Extract the (x, y) coordinate from the center of the cell holding the provided text.  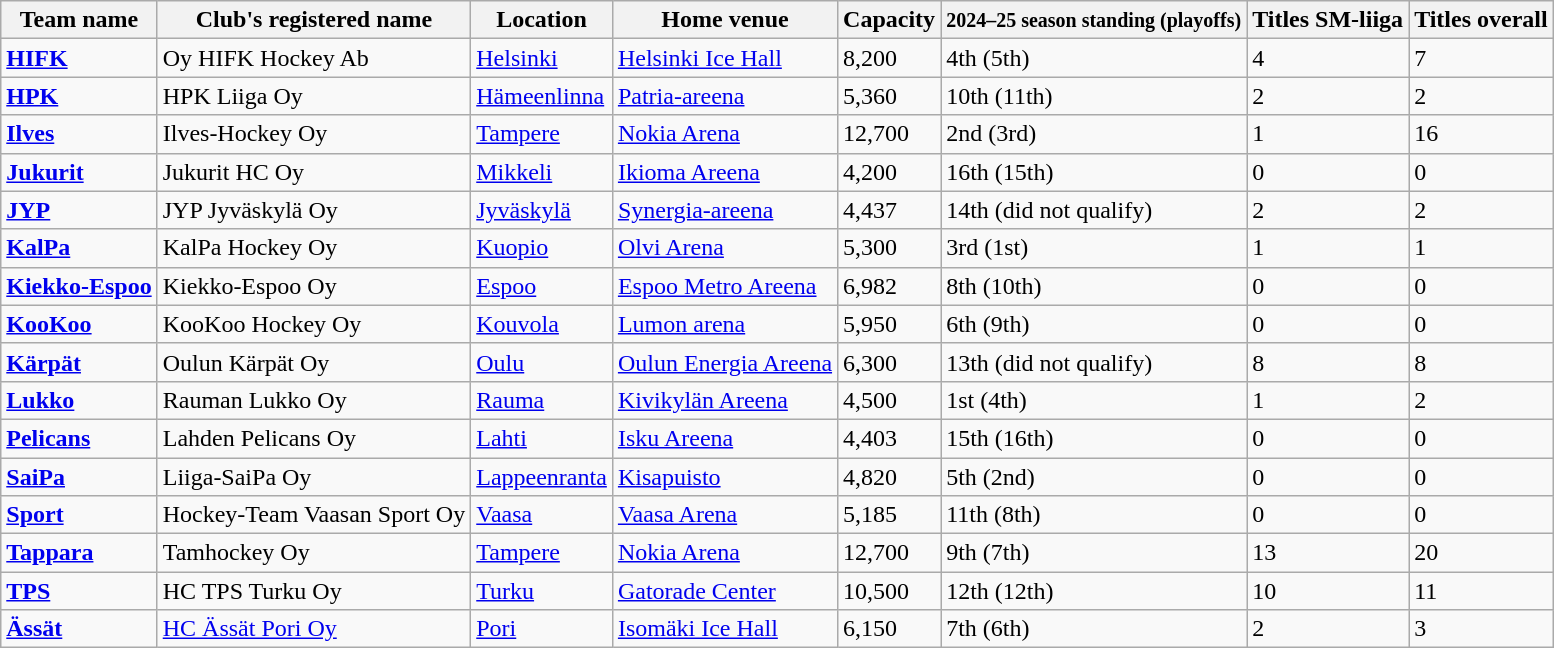
Gatorade Center (724, 591)
Pelicans (79, 438)
16 (1482, 134)
6,300 (890, 362)
Kisapuisto (724, 477)
Lukko (79, 400)
11th (8th) (1094, 515)
Titles overall (1482, 20)
Kivikylän Areena (724, 400)
Capacity (890, 20)
Kuopio (542, 248)
KooKoo (79, 324)
6th (9th) (1094, 324)
Oulun Kärpät Oy (314, 362)
Jukurit (79, 172)
HPK (79, 96)
5,360 (890, 96)
Kiekko-Espoo Oy (314, 286)
Tamhockey Oy (314, 553)
Club's registered name (314, 20)
16th (15th) (1094, 172)
Patria-areena (724, 96)
HC TPS Turku Oy (314, 591)
Hämeenlinna (542, 96)
10 (1328, 591)
5,950 (890, 324)
6,982 (890, 286)
KooKoo Hockey Oy (314, 324)
7th (6th) (1094, 629)
Oulu (542, 362)
Home venue (724, 20)
KalPa Hockey Oy (314, 248)
5,185 (890, 515)
Hockey-Team Vaasan Sport Oy (314, 515)
Helsinki Ice Hall (724, 58)
Isku Areena (724, 438)
7 (1482, 58)
Tappara (79, 553)
Sport (79, 515)
Jukurit HC Oy (314, 172)
HIFK (79, 58)
HPK Liiga Oy (314, 96)
4,200 (890, 172)
Ilves-Hockey Oy (314, 134)
3rd (1st) (1094, 248)
JYP (79, 210)
11 (1482, 591)
2nd (3rd) (1094, 134)
Mikkeli (542, 172)
Espoo (542, 286)
Vaasa (542, 515)
10,500 (890, 591)
TPS (79, 591)
10th (11th) (1094, 96)
20 (1482, 553)
5th (2nd) (1094, 477)
1st (4th) (1094, 400)
9th (7th) (1094, 553)
3 (1482, 629)
Lappeenranta (542, 477)
Location (542, 20)
Kiekko-Espoo (79, 286)
Ikioma Areena (724, 172)
Lumon arena (724, 324)
6,150 (890, 629)
Espoo Metro Areena (724, 286)
Rauman Lukko Oy (314, 400)
4th (5th) (1094, 58)
Ilves (79, 134)
Kärpät (79, 362)
Lahden Pelicans Oy (314, 438)
HC Ässät Pori Oy (314, 629)
Liiga-SaiPa Oy (314, 477)
Ässät (79, 629)
5,300 (890, 248)
4 (1328, 58)
Vaasa Arena (724, 515)
Olvi Arena (724, 248)
4,820 (890, 477)
Lahti (542, 438)
13th (did not qualify) (1094, 362)
Synergia-areena (724, 210)
SaiPa (79, 477)
Helsinki (542, 58)
2024–25 season standing (playoffs) (1094, 20)
8th (10th) (1094, 286)
8,200 (890, 58)
Rauma (542, 400)
15th (16th) (1094, 438)
14th (did not qualify) (1094, 210)
KalPa (79, 248)
Jyväskylä (542, 210)
Kouvola (542, 324)
Turku (542, 591)
JYP Jyväskylä Oy (314, 210)
4,437 (890, 210)
Titles SM-liiga (1328, 20)
4,403 (890, 438)
Oulun Energia Areena (724, 362)
Pori (542, 629)
Isomäki Ice Hall (724, 629)
4,500 (890, 400)
12th (12th) (1094, 591)
Team name (79, 20)
13 (1328, 553)
Oy HIFK Hockey Ab (314, 58)
